Search for the cell housing the specified text and yield its (X, Y) center coordinate. 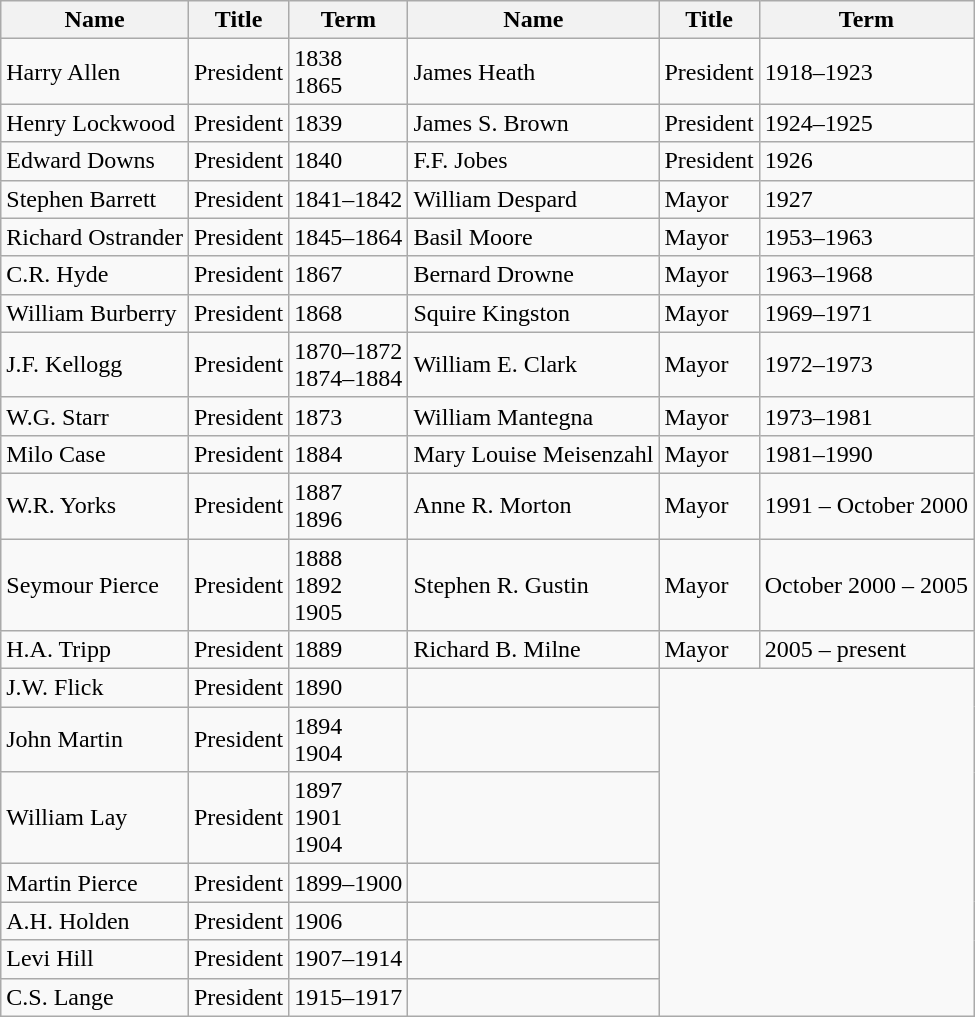
William Despard (534, 199)
1927 (866, 199)
1889 (348, 650)
1907–1914 (348, 959)
W.R. Yorks (95, 506)
Stephen R. Gustin (534, 584)
Henry Lockwood (95, 123)
H.A. Tripp (95, 650)
1924–1925 (866, 123)
189719011904 (348, 818)
1973–1981 (866, 416)
William Lay (95, 818)
Levi Hill (95, 959)
18941904 (348, 740)
1870–18721874–1884 (348, 364)
1841–1842 (348, 199)
1972–1973 (866, 364)
Mary Louise Meisenzahl (534, 454)
1963–1968 (866, 275)
Richard Ostrander (95, 237)
C.S. Lange (95, 997)
1969–1971 (866, 313)
Edward Downs (95, 161)
1867 (348, 275)
18871896 (348, 506)
James Heath (534, 72)
W.G. Starr (95, 416)
1926 (866, 161)
Bernard Drowne (534, 275)
William Burberry (95, 313)
1839 (348, 123)
188818921905 (348, 584)
J.F. Kellogg (95, 364)
Martin Pierce (95, 883)
Richard B. Milne (534, 650)
A.H. Holden (95, 921)
1899–1900 (348, 883)
1845–1864 (348, 237)
1915–1917 (348, 997)
1840 (348, 161)
C.R. Hyde (95, 275)
1868 (348, 313)
John Martin (95, 740)
Milo Case (95, 454)
Basil Moore (534, 237)
Squire Kingston (534, 313)
James S. Brown (534, 123)
1981–1990 (866, 454)
J.W. Flick (95, 688)
Harry Allen (95, 72)
William Mantegna (534, 416)
1906 (348, 921)
2005 – present (866, 650)
F.F. Jobes (534, 161)
1991 – October 2000 (866, 506)
Anne R. Morton (534, 506)
1873 (348, 416)
October 2000 – 2005 (866, 584)
Seymour Pierce (95, 584)
18381865 (348, 72)
William E. Clark (534, 364)
Stephen Barrett (95, 199)
1890 (348, 688)
1918–1923 (866, 72)
1953–1963 (866, 237)
1884 (348, 454)
